Extract the (X, Y) coordinate from the center of the cell holding the provided text.  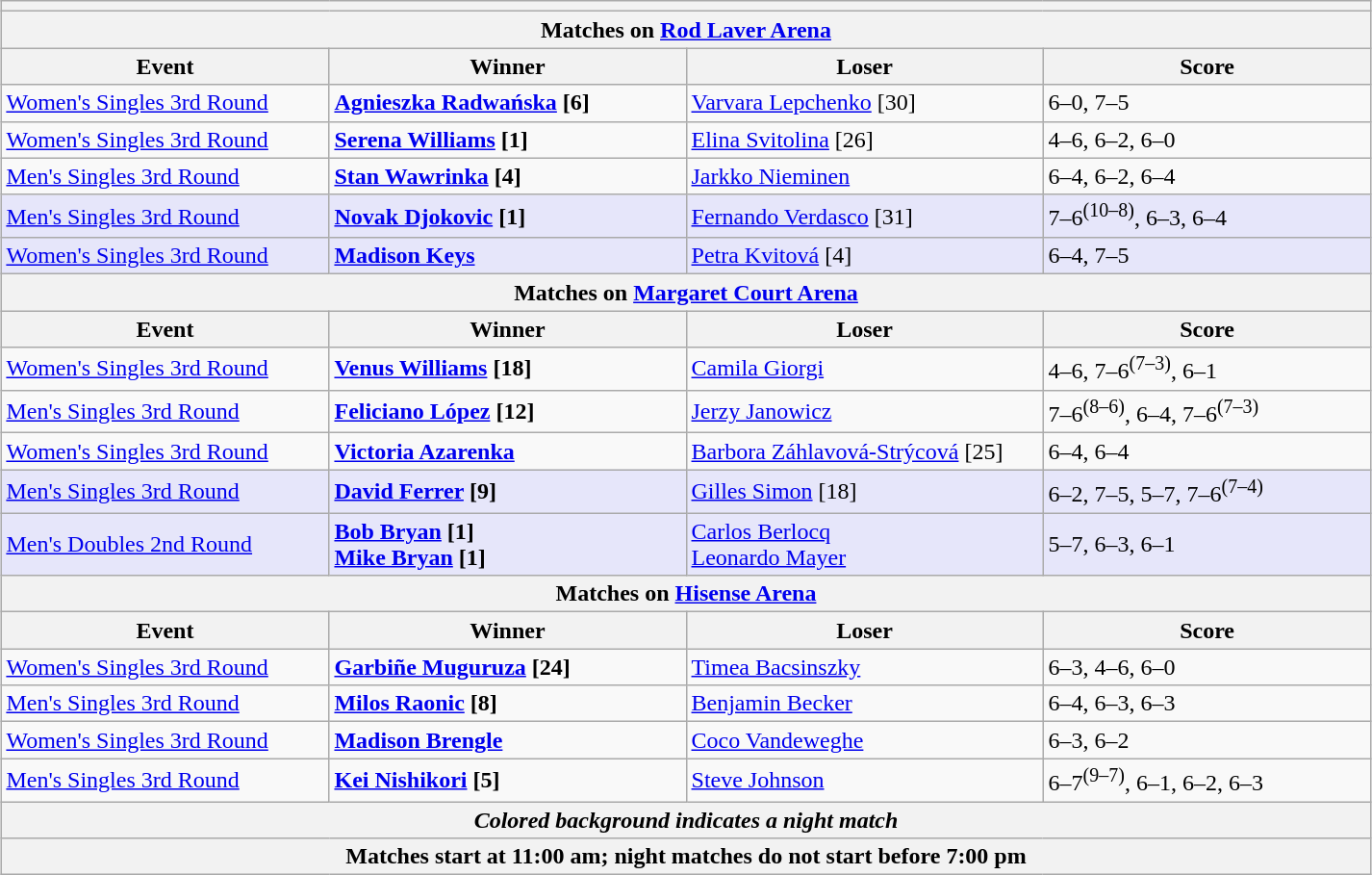
Garbiñe Muguruza [24] (508, 667)
Coco Vandeweghe (864, 740)
6–0, 7–5 (1207, 103)
7–6(8–6), 6–4, 7–6(7–3) (1207, 412)
Madison Keys (508, 256)
Feliciano López [12] (508, 412)
Novak Djokovic [1] (508, 216)
6–3, 6–2 (1207, 740)
Matches on Hisense Arena (686, 594)
Men's Doubles 2nd Round (165, 545)
7–6(10–8), 6–3, 6–4 (1207, 216)
5–7, 6–3, 6–1 (1207, 545)
4–6, 6–2, 6–0 (1207, 140)
Barbora Záhlavová-Strýcová [25] (864, 451)
Serena Williams [1] (508, 140)
Carlos Berlocq Leonardo Mayer (864, 545)
Matches start at 11:00 am; night matches do not start before 7:00 pm (686, 857)
6–4, 6–3, 6–3 (1207, 704)
6–4, 7–5 (1207, 256)
Agnieszka Radwańska [6] (508, 103)
6–4, 6–2, 6–4 (1207, 176)
Varvara Lepchenko [30] (864, 103)
Madison Brengle (508, 740)
6–3, 4–6, 6–0 (1207, 667)
Matches on Margaret Court Arena (686, 293)
Jarkko Nieminen (864, 176)
Stan Wawrinka [4] (508, 176)
Milos Raonic [8] (508, 704)
Venus Williams [18] (508, 370)
Bob Bryan [1] Mike Bryan [1] (508, 545)
4–6, 7–6(7–3), 6–1 (1207, 370)
Matches on Rod Laver Arena (686, 30)
Camila Giorgi (864, 370)
Victoria Azarenka (508, 451)
Benjamin Becker (864, 704)
Elina Svitolina [26] (864, 140)
Petra Kvitová [4] (864, 256)
6–2, 7–5, 5–7, 7–6(7–4) (1207, 491)
Fernando Verdasco [31] (864, 216)
Colored background indicates a night match (686, 820)
Steve Johnson (864, 780)
6–7(9–7), 6–1, 6–2, 6–3 (1207, 780)
Kei Nishikori [5] (508, 780)
Timea Bacsinszky (864, 667)
Jerzy Janowicz (864, 412)
David Ferrer [9] (508, 491)
Gilles Simon [18] (864, 491)
6–4, 6–4 (1207, 451)
